Capture the cell that displays the provided text and extract its [X, Y] central coordinate. 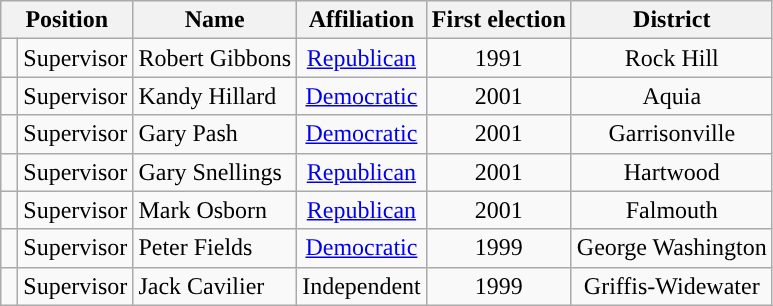
Name [215, 20]
First election [498, 20]
Kandy Hillard [215, 96]
Griffis-Widewater [672, 286]
1991 [498, 58]
District [672, 20]
Affiliation [362, 20]
Rock Hill [672, 58]
Hartwood [672, 172]
Mark Osborn [215, 210]
Position [67, 20]
Aquia [672, 96]
George Washington [672, 248]
Jack Cavilier [215, 286]
Peter Fields [215, 248]
Garrisonville [672, 134]
Gary Pash [215, 134]
Robert Gibbons [215, 58]
Falmouth [672, 210]
Gary Snellings [215, 172]
Independent [362, 286]
